Return the [x, y] coordinate for the center point of the cell that contains the specified text.  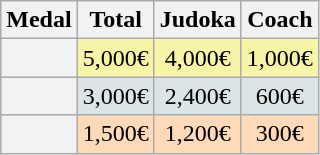
1,200€ [198, 134]
Judoka [198, 20]
1,000€ [280, 58]
4,000€ [198, 58]
600€ [280, 96]
5,000€ [116, 58]
2,400€ [198, 96]
300€ [280, 134]
Total [116, 20]
Medal [39, 20]
1,500€ [116, 134]
3,000€ [116, 96]
Coach [280, 20]
